Capture the cell that displays the provided text and extract its [X, Y] central coordinate. 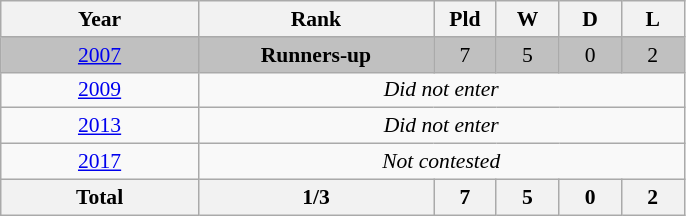
Runners-up [316, 55]
D [590, 19]
Year [100, 19]
2007 [100, 55]
Not contested [441, 162]
2009 [100, 90]
Rank [316, 19]
2013 [100, 126]
Total [100, 197]
L [652, 19]
1/3 [316, 197]
2017 [100, 162]
W [528, 19]
Pld [466, 19]
